From the cell containing the given text, extract its center point as (X, Y) coordinate. 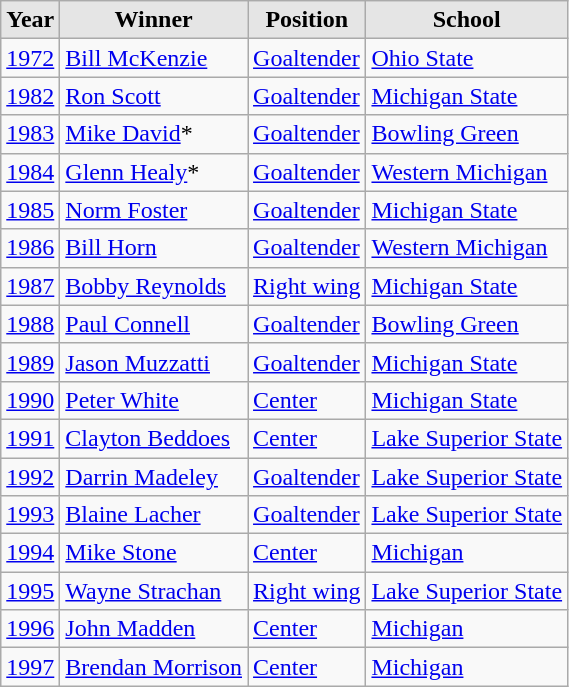
1988 (30, 324)
Darrin Madeley (154, 477)
1983 (30, 134)
Mike Stone (154, 553)
Glenn Healy* (154, 172)
1982 (30, 96)
1990 (30, 400)
Bill Horn (154, 248)
Position (307, 20)
1993 (30, 515)
1994 (30, 553)
1996 (30, 629)
John Madden (154, 629)
1984 (30, 172)
Winner (154, 20)
1985 (30, 210)
1997 (30, 667)
1989 (30, 362)
1995 (30, 591)
Ron Scott (154, 96)
Mike David* (154, 134)
Bobby Reynolds (154, 286)
Paul Connell (154, 324)
1991 (30, 438)
Brendan Morrison (154, 667)
School (467, 20)
Norm Foster (154, 210)
Bill McKenzie (154, 58)
1987 (30, 286)
Clayton Beddoes (154, 438)
1992 (30, 477)
1972 (30, 58)
Year (30, 20)
Blaine Lacher (154, 515)
Jason Muzzatti (154, 362)
Ohio State (467, 58)
1986 (30, 248)
Peter White (154, 400)
Wayne Strachan (154, 591)
